Extract the [x, y] coordinate from the center of the cell holding the provided text.  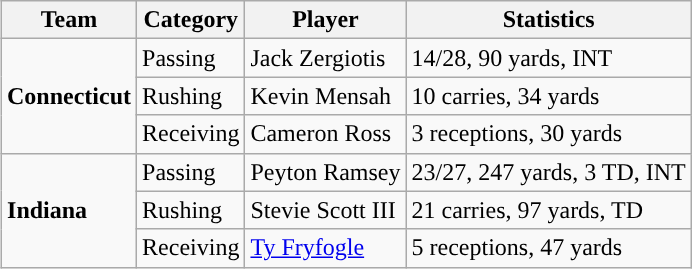
Team [70, 20]
14/28, 90 yards, INT [548, 58]
Category [191, 20]
21 carries, 97 yards, TD [548, 210]
Kevin Mensah [326, 96]
Cameron Ross [326, 134]
Jack Zergiotis [326, 58]
10 carries, 34 yards [548, 96]
23/27, 247 yards, 3 TD, INT [548, 172]
3 receptions, 30 yards [548, 134]
Connecticut [70, 96]
5 receptions, 47 yards [548, 248]
Ty Fryfogle [326, 248]
Statistics [548, 20]
Peyton Ramsey [326, 172]
Indiana [70, 210]
Stevie Scott III [326, 210]
Player [326, 20]
